Return (x, y) of the center of cell containing provided text 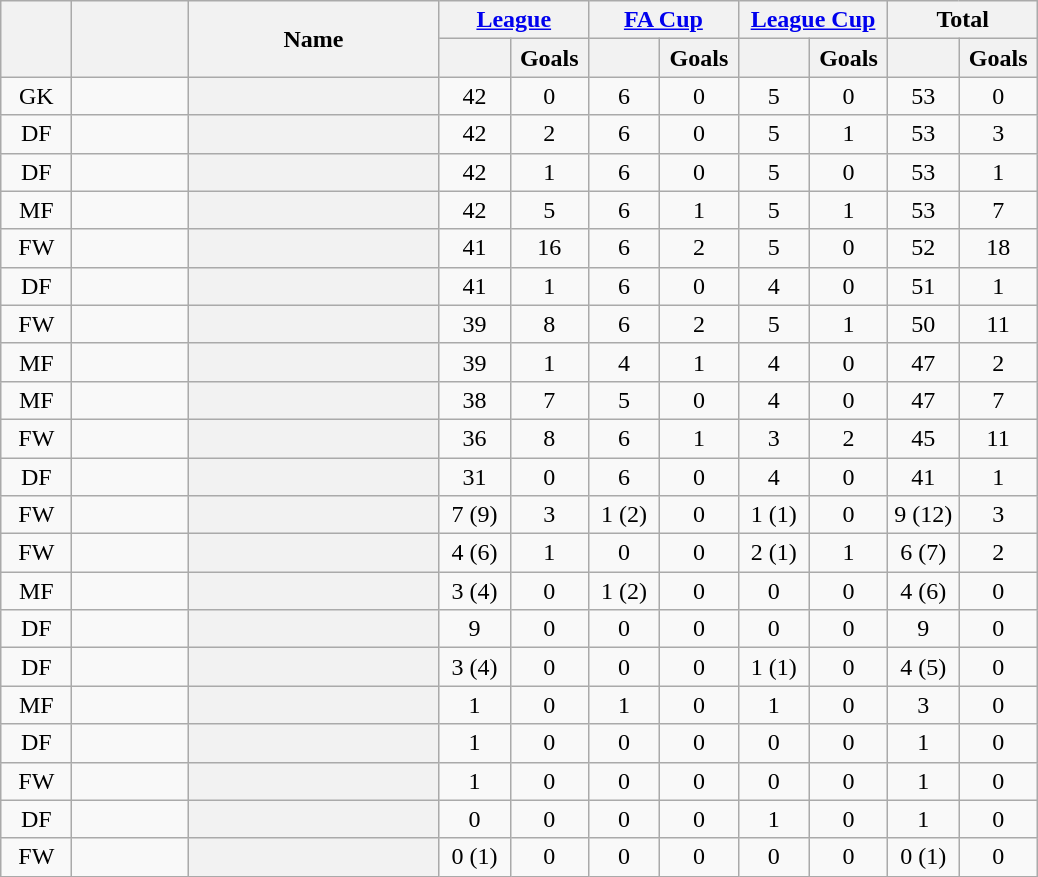
16 (550, 248)
FA Cup (664, 20)
50 (924, 324)
45 (924, 438)
2 (1) (774, 553)
4 (5) (924, 667)
6 (7) (924, 553)
51 (924, 286)
Name (314, 39)
GK (36, 96)
Total (963, 20)
52 (924, 248)
League (514, 20)
18 (998, 248)
38 (474, 400)
9 (12) (924, 515)
36 (474, 438)
31 (474, 477)
7 (9) (474, 515)
League Cup (813, 20)
